Return the (X, Y) coordinate for the center point of the cell that contains the specified text.  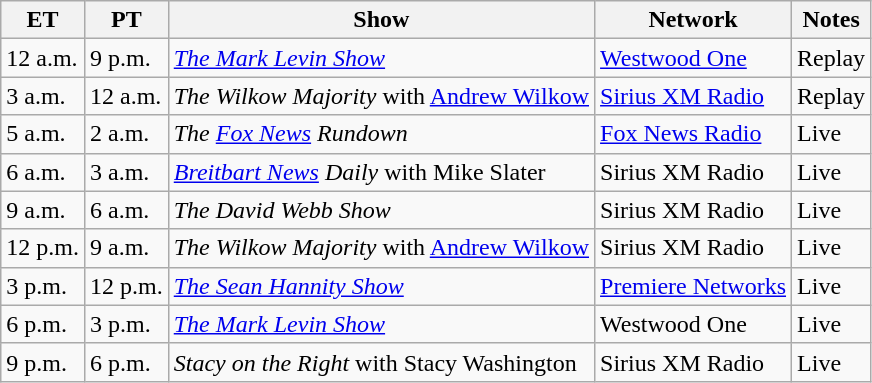
Show (381, 20)
Stacy on the Right with Stacy Washington (381, 362)
Network (694, 20)
The David Webb Show (381, 210)
5 a.m. (43, 134)
Breitbart News Daily with Mike Slater (381, 172)
2 a.m. (126, 134)
PT (126, 20)
The Fox News Rundown (381, 134)
ET (43, 20)
Notes (832, 20)
Premiere Networks (694, 286)
The Sean Hannity Show (381, 286)
Fox News Radio (694, 134)
